For the text-containing cell, return its midpoint in (X, Y) coordinate format. 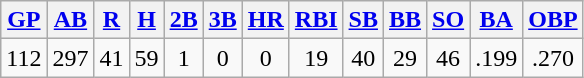
40 (363, 58)
46 (448, 58)
AB (70, 20)
H (146, 20)
BB (404, 20)
SO (448, 20)
BA (496, 20)
.270 (553, 58)
HR (266, 20)
1 (184, 58)
.199 (496, 58)
297 (70, 58)
R (112, 20)
29 (404, 58)
2B (184, 20)
GP (24, 20)
59 (146, 58)
112 (24, 58)
SB (363, 20)
OBP (553, 20)
19 (316, 58)
3B (222, 20)
41 (112, 58)
RBI (316, 20)
